Return the [X, Y] coordinate for the center point of the cell that contains the specified text.  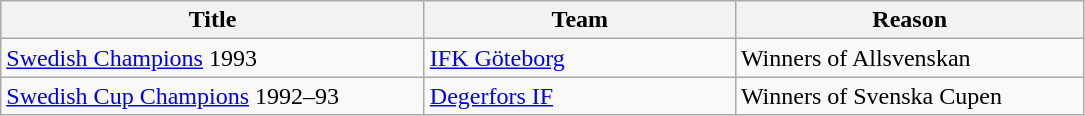
Title [213, 20]
Winners of Svenska Cupen [910, 96]
Reason [910, 20]
Winners of Allsvenskan [910, 58]
Team [580, 20]
Degerfors IF [580, 96]
IFK Göteborg [580, 58]
Swedish Champions 1993 [213, 58]
Swedish Cup Champions 1992–93 [213, 96]
